Extract the [x, y] coordinate from the center of the cell holding the provided text.  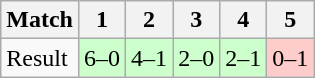
Result [40, 58]
3 [196, 20]
4 [244, 20]
2–0 [196, 58]
1 [102, 20]
4–1 [150, 58]
5 [290, 20]
6–0 [102, 58]
Match [40, 20]
2–1 [244, 58]
2 [150, 20]
0–1 [290, 58]
